Return the [X, Y] coordinate for the center point of the cell that contains the specified text.  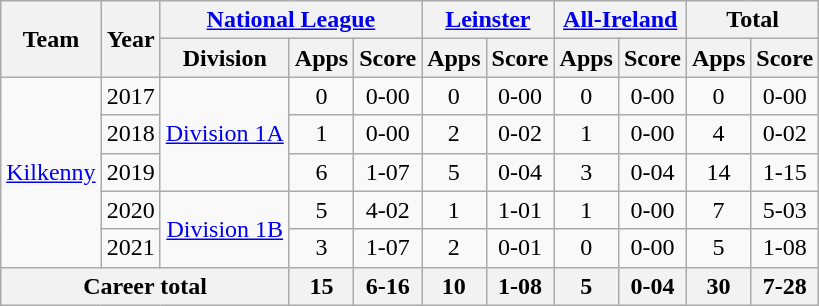
6-16 [388, 286]
Career total [146, 286]
Division 1B [224, 229]
2018 [130, 134]
5-03 [785, 210]
14 [718, 172]
4 [718, 134]
Leinster [488, 20]
6 [321, 172]
2021 [130, 248]
7-28 [785, 286]
All-Ireland [620, 20]
7 [718, 210]
1-01 [520, 210]
15 [321, 286]
4-02 [388, 210]
2020 [130, 210]
Total [752, 20]
30 [718, 286]
Division [224, 58]
Team [51, 39]
National League [290, 20]
Year [130, 39]
Kilkenny [51, 172]
Division 1A [224, 134]
0-01 [520, 248]
1-15 [785, 172]
2017 [130, 96]
2019 [130, 172]
10 [454, 286]
